Return (X, Y) of the center of cell containing provided text 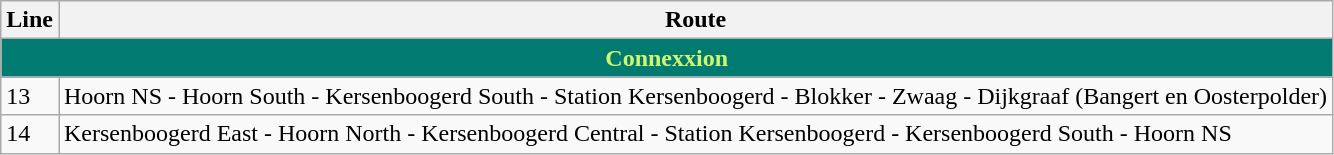
Route (695, 20)
14 (30, 134)
Connexxion (667, 58)
Hoorn NS - Hoorn South - Kersenboogerd South - Station Kersenboogerd - Blokker - Zwaag - Dijkgraaf (Bangert en Oosterpolder) (695, 96)
Kersenboogerd East - Hoorn North - Kersenboogerd Central - Station Kersenboogerd - Kersenboogerd South - Hoorn NS (695, 134)
Line (30, 20)
13 (30, 96)
